Determine the (X, Y) coordinate at the center of the cell enclosing the given text.  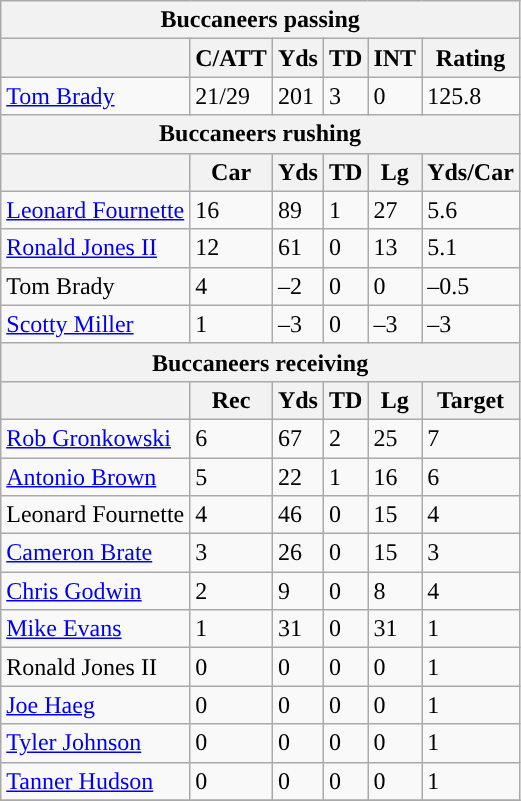
Scotty Miller (96, 324)
26 (298, 553)
Target (471, 400)
Car (232, 172)
5 (232, 477)
67 (298, 438)
201 (298, 96)
Buccaneers passing (260, 20)
Chris Godwin (96, 591)
12 (232, 248)
Buccaneers rushing (260, 134)
21/29 (232, 96)
25 (395, 438)
–2 (298, 286)
5.1 (471, 248)
Tanner Hudson (96, 781)
46 (298, 515)
Yds/Car (471, 172)
8 (395, 591)
INT (395, 58)
C/ATT (232, 58)
Buccaneers receiving (260, 362)
Rob Gronkowski (96, 438)
13 (395, 248)
Tyler Johnson (96, 743)
Rec (232, 400)
–0.5 (471, 286)
Mike Evans (96, 629)
Rating (471, 58)
Cameron Brate (96, 553)
125.8 (471, 96)
Antonio Brown (96, 477)
61 (298, 248)
5.6 (471, 210)
89 (298, 210)
9 (298, 591)
27 (395, 210)
7 (471, 438)
22 (298, 477)
Joe Haeg (96, 705)
